Return [x, y] of the center of cell containing provided text 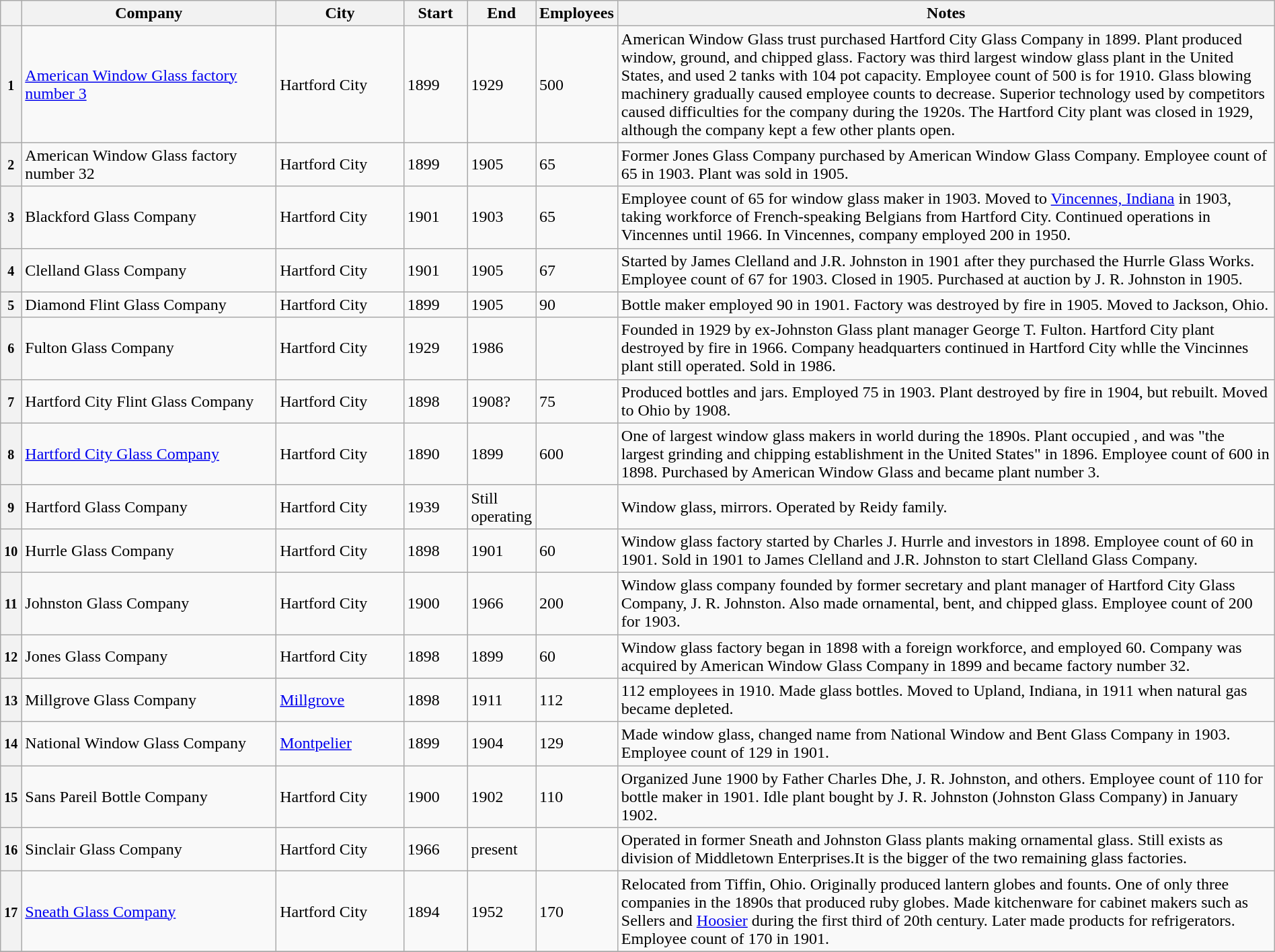
1911 [502, 701]
17 [11, 912]
Diamond Flint Glass Company [149, 305]
Hartford Glass Company [149, 507]
American Window Glass factory number 3 [149, 85]
Sinclair Glass Company [149, 850]
Notes [945, 13]
1952 [502, 912]
67 [577, 270]
16 [11, 850]
Sneath Glass Company [149, 912]
Hartford City Flint Glass Company [149, 401]
13 [11, 701]
1890 [436, 454]
End [502, 13]
6 [11, 348]
500 [577, 85]
14 [11, 744]
Sans Pareil Bottle Company [149, 797]
9 [11, 507]
American Window Glass factory number 32 [149, 164]
National Window Glass Company [149, 744]
2 [11, 164]
11 [11, 603]
1904 [502, 744]
600 [577, 454]
Produced bottles and jars. Employed 75 in 1903. Plant destroyed by fire in 1904, but rebuilt. Moved to Ohio by 1908. [945, 401]
Millgrove Glass Company [149, 701]
1894 [436, 912]
City [340, 13]
Still operating [502, 507]
Employees [577, 13]
Clelland Glass Company [149, 270]
Blackford Glass Company [149, 217]
Jones Glass Company [149, 656]
3 [11, 217]
1902 [502, 797]
170 [577, 912]
1903 [502, 217]
10 [11, 550]
Window glass, mirrors. Operated by Reidy family. [945, 507]
200 [577, 603]
Johnston Glass Company [149, 603]
Made window glass, changed name from National Window and Bent Glass Company in 1903. Employee count of 129 in 1901. [945, 744]
Former Jones Glass Company purchased by American Window Glass Company. Employee count of 65 in 1903. Plant was sold in 1905. [945, 164]
112 [577, 701]
Start [436, 13]
Company [149, 13]
Montpelier [340, 744]
1939 [436, 507]
4 [11, 270]
1908? [502, 401]
15 [11, 797]
Hurrle Glass Company [149, 550]
112 employees in 1910. Made glass bottles. Moved to Upland, Indiana, in 1911 when natural gas became depleted. [945, 701]
7 [11, 401]
90 [577, 305]
110 [577, 797]
Hartford City Glass Company [149, 454]
Millgrove [340, 701]
1 [11, 85]
Fulton Glass Company [149, 348]
present [502, 850]
Bottle maker employed 90 in 1901. Factory was destroyed by fire in 1905. Moved to Jackson, Ohio. [945, 305]
129 [577, 744]
8 [11, 454]
12 [11, 656]
75 [577, 401]
1986 [502, 348]
5 [11, 305]
